Return the [x, y] coordinate for the center point of the cell that contains the specified text.  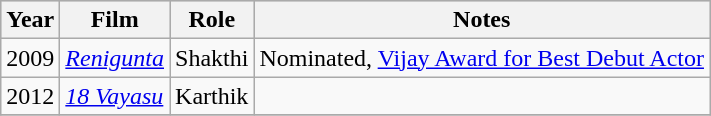
2009 [30, 58]
18 Vayasu [115, 96]
Film [115, 20]
Karthik [212, 96]
2012 [30, 96]
Shakthi [212, 58]
Role [212, 20]
Renigunta [115, 58]
Nominated, Vijay Award for Best Debut Actor [482, 58]
Year [30, 20]
Notes [482, 20]
